Determine the [X, Y] coordinate at the center of the cell enclosing the given text.  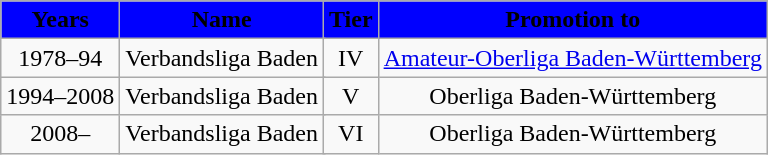
VI [350, 134]
1994–2008 [60, 96]
1978–94 [60, 58]
Years [60, 20]
2008– [60, 134]
IV [350, 58]
Name [222, 20]
Promotion to [572, 20]
Tier [350, 20]
V [350, 96]
Amateur-Oberliga Baden-Württemberg [572, 58]
